Output the (X, Y) coordinate of the center of the cell containing the given text.  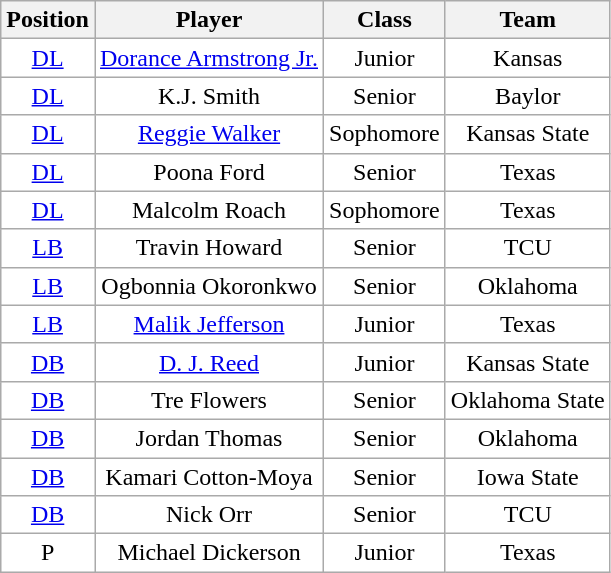
Kamari Cotton-Moya (208, 477)
Malcolm Roach (208, 210)
Malik Jefferson (208, 324)
Iowa State (528, 477)
Dorance Armstrong Jr. (208, 58)
K.J. Smith (208, 96)
Ogbonnia Okoronkwo (208, 286)
Poona Ford (208, 172)
Travin Howard (208, 248)
Reggie Walker (208, 134)
Position (48, 20)
Michael Dickerson (208, 553)
Kansas (528, 58)
Baylor (528, 96)
Player (208, 20)
D. J. Reed (208, 362)
Team (528, 20)
Tre Flowers (208, 400)
Jordan Thomas (208, 438)
Class (385, 20)
Nick Orr (208, 515)
Oklahoma State (528, 400)
P (48, 553)
